Extract the (x, y) coordinate from the center of the cell holding the provided text.  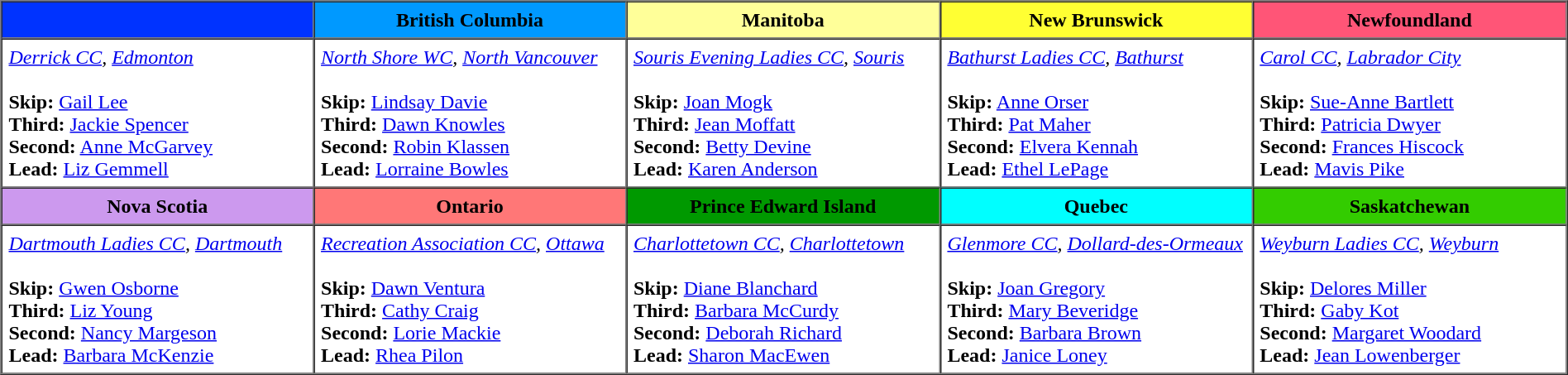
Souris Evening Ladies CC, SourisSkip: Joan Mogk Third: Jean Moffatt Second: Betty Devine Lead: Karen Anderson (782, 113)
Prince Edward Island (782, 205)
Weyburn Ladies CC, WeyburnSkip: Delores Miller Third: Gaby Kot Second: Margaret Woodard Lead: Jean Lowenberger (1409, 300)
Newfoundland (1409, 20)
Carol CC, Labrador City Skip: Sue-Anne Bartlett Third: Patricia Dwyer Second: Frances Hiscock Lead: Mavis Pike (1409, 113)
North Shore WC, North VancouverSkip: Lindsay Davie Third: Dawn Knowles Second: Robin Klassen Lead: Lorraine Bowles (470, 113)
Quebec (1096, 205)
Manitoba (782, 20)
Bathurst Ladies CC, Bathurst Skip: Anne Orser Third: Pat Maher Second: Elvera Kennah Lead: Ethel LePage (1096, 113)
Dartmouth Ladies CC, DartmouthSkip: Gwen Osborne Third: Liz Young Second: Nancy Margeson Lead: Barbara McKenzie (158, 300)
Ontario (470, 205)
Charlottetown CC, Charlottetown Skip: Diane Blanchard Third: Barbara McCurdy Second: Deborah Richard Lead: Sharon MacEwen (782, 300)
Saskatchewan (1409, 205)
Glenmore CC, Dollard-des-OrmeauxSkip: Joan Gregory Third: Mary Beveridge Second: Barbara Brown Lead: Janice Loney (1096, 300)
Recreation Association CC, Ottawa Skip: Dawn Ventura Third: Cathy Craig Second: Lorie Mackie Lead: Rhea Pilon (470, 300)
British Columbia (470, 20)
New Brunswick (1096, 20)
Derrick CC, EdmontonSkip: Gail Lee Third: Jackie Spencer Second: Anne McGarvey Lead: Liz Gemmell (158, 113)
Nova Scotia (158, 205)
